Find where the given text appears and provide that cell's center as [x, y] coordinate. 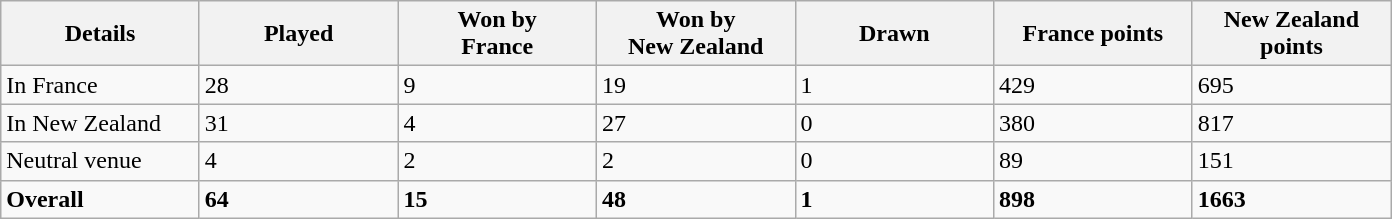
Won byFrance [498, 34]
Played [298, 34]
898 [1094, 199]
9 [498, 85]
89 [1094, 161]
695 [1292, 85]
28 [298, 85]
Details [100, 34]
64 [298, 199]
380 [1094, 123]
817 [1292, 123]
Drawn [894, 34]
1663 [1292, 199]
48 [696, 199]
151 [1292, 161]
429 [1094, 85]
15 [498, 199]
Neutral venue [100, 161]
27 [696, 123]
31 [298, 123]
Overall [100, 199]
France points [1094, 34]
In France [100, 85]
Won byNew Zealand [696, 34]
19 [696, 85]
New Zealand points [1292, 34]
In New Zealand [100, 123]
